Output the [X, Y] coordinate of the center of the cell containing the given text.  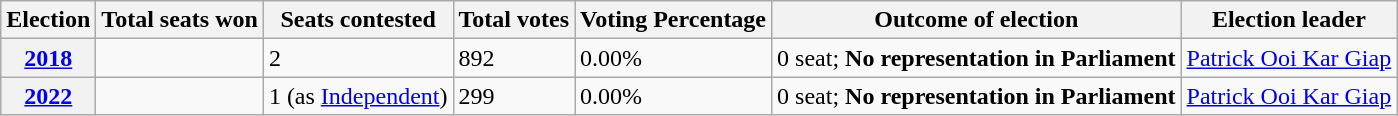
Voting Percentage [674, 20]
Total votes [514, 20]
2022 [48, 96]
Seats contested [358, 20]
Election leader [1289, 20]
2 [358, 58]
Total seats won [180, 20]
1 (as Independent) [358, 96]
2018 [48, 58]
299 [514, 96]
Election [48, 20]
892 [514, 58]
Outcome of election [976, 20]
